Pinpoint the cell where the given text exists, returning its [x, y] midpoint coordinate. 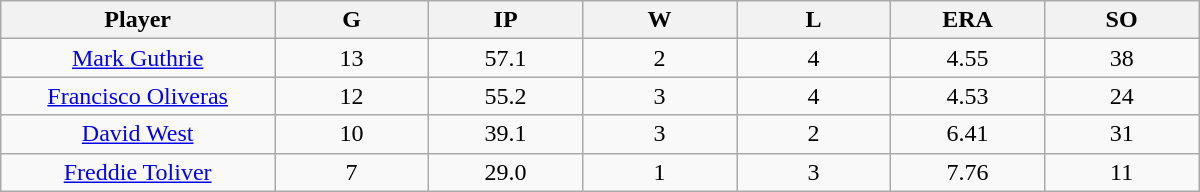
ERA [968, 20]
David West [138, 134]
39.1 [506, 134]
4.55 [968, 58]
55.2 [506, 96]
IP [506, 20]
4.53 [968, 96]
Mark Guthrie [138, 58]
Freddie Toliver [138, 172]
Francisco Oliveras [138, 96]
7 [352, 172]
11 [1122, 172]
7.76 [968, 172]
Player [138, 20]
6.41 [968, 134]
SO [1122, 20]
10 [352, 134]
29.0 [506, 172]
12 [352, 96]
G [352, 20]
57.1 [506, 58]
1 [660, 172]
W [660, 20]
31 [1122, 134]
L [814, 20]
24 [1122, 96]
13 [352, 58]
38 [1122, 58]
